Find where the given text appears and provide that cell's center as (x, y) coordinate. 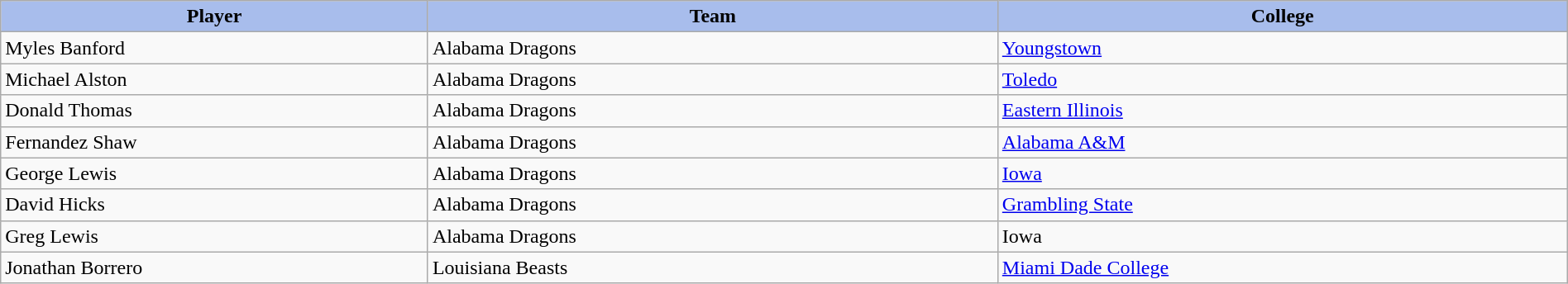
David Hicks (215, 205)
Grambling State (1282, 205)
Greg Lewis (215, 236)
Youngstown (1282, 48)
George Lewis (215, 173)
Donald Thomas (215, 111)
Toledo (1282, 79)
Eastern Illinois (1282, 111)
Michael Alston (215, 79)
Fernandez Shaw (215, 142)
Alabama A&M (1282, 142)
Miami Dade College (1282, 267)
Louisiana Beasts (713, 267)
Jonathan Borrero (215, 267)
Team (713, 17)
Player (215, 17)
College (1282, 17)
Myles Banford (215, 48)
